Search for the cell housing the specified text and yield its [X, Y] center coordinate. 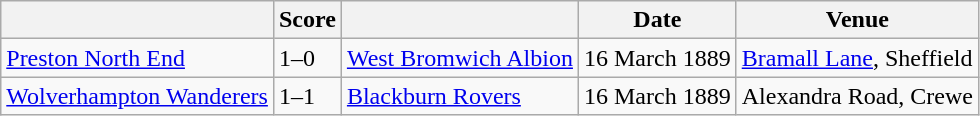
Date [657, 20]
Score [307, 20]
Wolverhampton Wanderers [138, 96]
Bramall Lane, Sheffield [857, 58]
1–0 [307, 58]
West Bromwich Albion [460, 58]
Venue [857, 20]
Blackburn Rovers [460, 96]
1–1 [307, 96]
Preston North End [138, 58]
Alexandra Road, Crewe [857, 96]
